Find where the given text appears and provide that cell's center as [X, Y] coordinate. 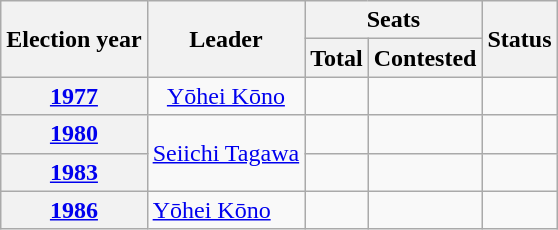
Seats [394, 20]
1986 [74, 210]
Status [520, 39]
1983 [74, 172]
1980 [74, 134]
Total [337, 58]
Leader [226, 39]
Election year [74, 39]
Seiichi Tagawa [226, 153]
Contested [425, 58]
1977 [74, 96]
